Find where the given text appears and provide that cell's center as (X, Y) coordinate. 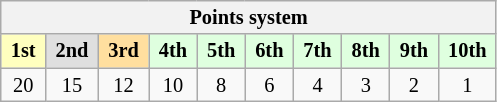
20 (24, 85)
9th (414, 51)
1 (467, 85)
3 (366, 85)
7th (317, 51)
12 (123, 85)
4 (317, 85)
8 (221, 85)
6th (269, 51)
5th (221, 51)
2 (414, 85)
4th (173, 51)
10th (467, 51)
2nd (72, 51)
8th (366, 51)
10 (173, 85)
6 (269, 85)
Points system (249, 17)
15 (72, 85)
1st (24, 51)
3rd (123, 51)
